Extract the (x, y) coordinate from the center of the cell holding the provided text.  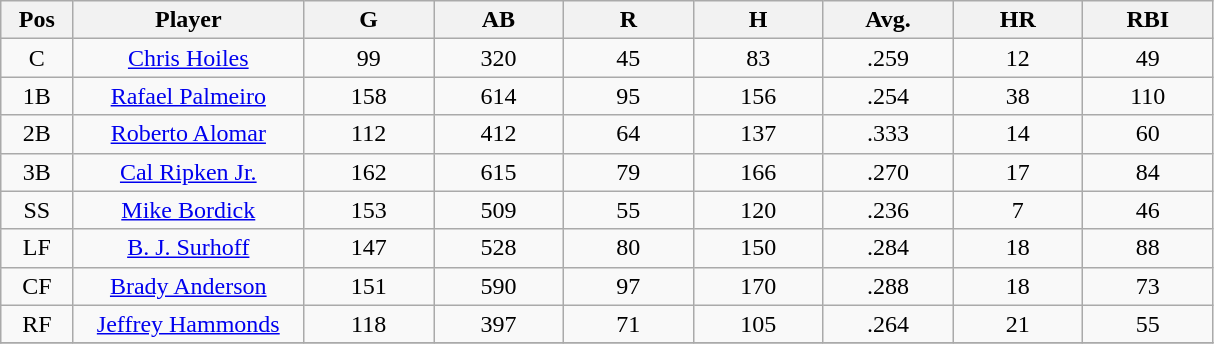
.333 (888, 134)
137 (758, 134)
170 (758, 286)
LF (37, 248)
83 (758, 58)
Pos (37, 20)
.259 (888, 58)
46 (1148, 210)
64 (628, 134)
B. J. Surhoff (188, 248)
Roberto Alomar (188, 134)
151 (369, 286)
412 (499, 134)
Brady Anderson (188, 286)
CF (37, 286)
110 (1148, 96)
528 (499, 248)
H (758, 20)
R (628, 20)
71 (628, 324)
49 (1148, 58)
162 (369, 172)
Rafael Palmeiro (188, 96)
G (369, 20)
.264 (888, 324)
.236 (888, 210)
Player (188, 20)
509 (499, 210)
Avg. (888, 20)
7 (1018, 210)
21 (1018, 324)
14 (1018, 134)
.284 (888, 248)
.270 (888, 172)
99 (369, 58)
88 (1148, 248)
156 (758, 96)
79 (628, 172)
84 (1148, 172)
397 (499, 324)
Cal Ripken Jr. (188, 172)
120 (758, 210)
147 (369, 248)
1B (37, 96)
80 (628, 248)
SS (37, 210)
166 (758, 172)
3B (37, 172)
158 (369, 96)
RF (37, 324)
97 (628, 286)
615 (499, 172)
2B (37, 134)
Chris Hoiles (188, 58)
105 (758, 324)
12 (1018, 58)
590 (499, 286)
RBI (1148, 20)
320 (499, 58)
.254 (888, 96)
73 (1148, 286)
95 (628, 96)
C (37, 58)
38 (1018, 96)
17 (1018, 172)
Mike Bordick (188, 210)
Jeffrey Hammonds (188, 324)
45 (628, 58)
614 (499, 96)
118 (369, 324)
112 (369, 134)
60 (1148, 134)
153 (369, 210)
AB (499, 20)
150 (758, 248)
HR (1018, 20)
.288 (888, 286)
